Pinpoint the cell where the given text exists, returning its [x, y] midpoint coordinate. 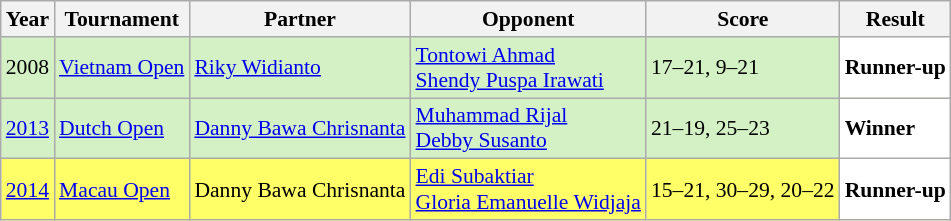
2014 [28, 190]
Score [743, 19]
Edi Subaktiar Gloria Emanuelle Widjaja [528, 190]
Partner [300, 19]
17–21, 9–21 [743, 68]
Tontowi Ahmad Shendy Puspa Irawati [528, 68]
Riky Widianto [300, 68]
Macau Open [122, 190]
Opponent [528, 19]
21–19, 25–23 [743, 128]
Vietnam Open [122, 68]
Year [28, 19]
Dutch Open [122, 128]
Result [896, 19]
Muhammad Rijal Debby Susanto [528, 128]
2008 [28, 68]
Tournament [122, 19]
2013 [28, 128]
Winner [896, 128]
15–21, 30–29, 20–22 [743, 190]
